Search for the cell housing the specified text and yield its [x, y] center coordinate. 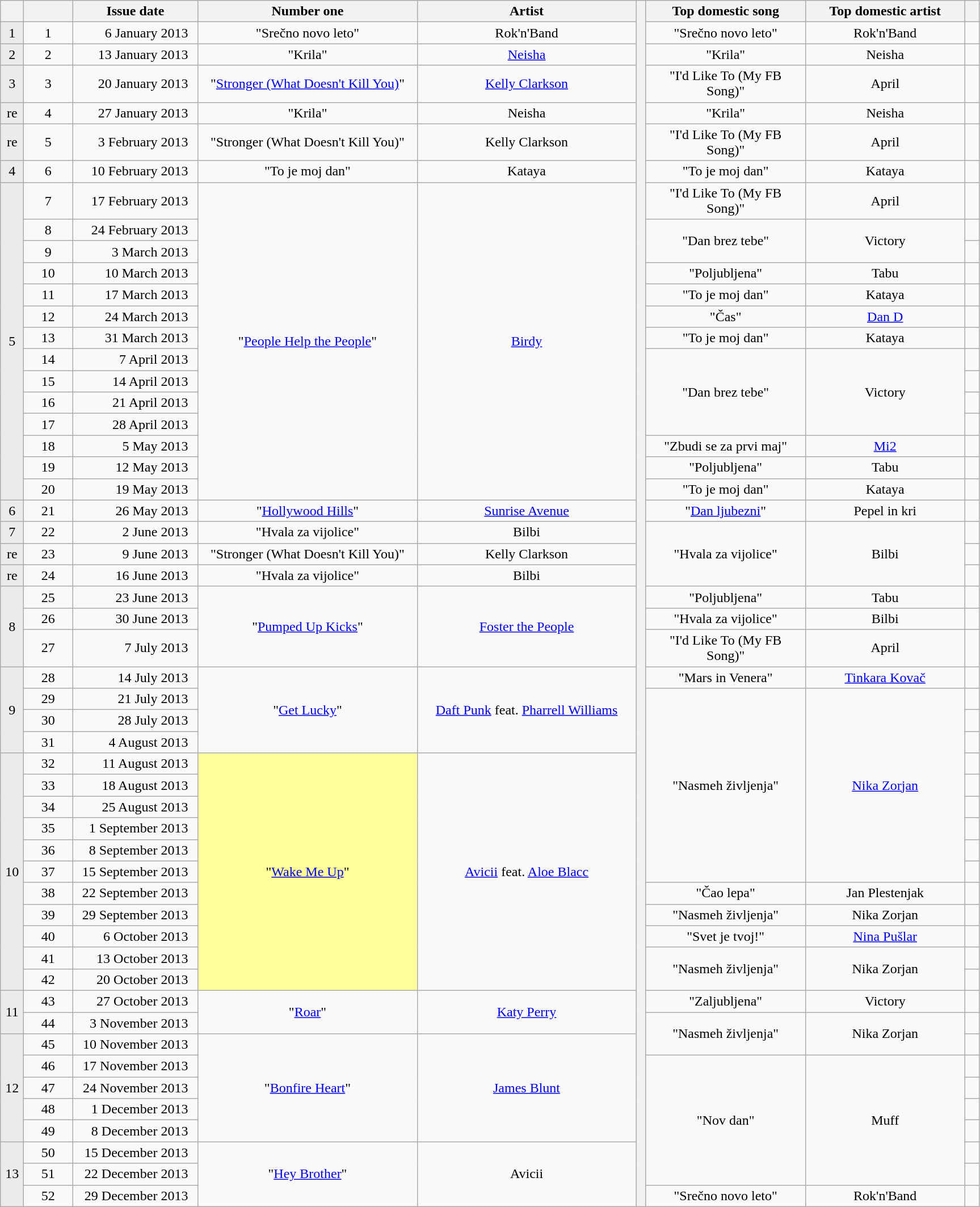
41 [48, 958]
13 January 2013 [135, 54]
48 [48, 1109]
31 March 2013 [135, 338]
6 January 2013 [135, 33]
51 [48, 1174]
"Get Lucky" [308, 709]
49 [48, 1131]
Muff [885, 1120]
8 December 2013 [135, 1131]
"People Help the People" [308, 341]
27 January 2013 [135, 113]
30 [48, 721]
Tinkara Kovač [885, 677]
24 February 2013 [135, 230]
26 [48, 619]
34 [48, 807]
26 May 2013 [135, 511]
10 November 2013 [135, 1045]
17 February 2013 [135, 201]
5 May 2013 [135, 446]
Mi2 [885, 446]
22 [48, 532]
38 [48, 893]
Artist [527, 11]
7 July 2013 [135, 648]
3 March 2013 [135, 251]
24 November 2013 [135, 1088]
28 July 2013 [135, 721]
14 July 2013 [135, 677]
"Roar" [308, 1012]
30 June 2013 [135, 619]
14 [48, 360]
33 [48, 785]
42 [48, 979]
Avicii feat. Aloe Blacc [527, 872]
8 September 2013 [135, 850]
28 April 2013 [135, 424]
37 [48, 872]
19 May 2013 [135, 489]
31 [48, 742]
3 February 2013 [135, 142]
24 [48, 575]
James Blunt [527, 1088]
Top domestic song [725, 11]
10 February 2013 [135, 171]
Top domestic artist [885, 11]
47 [48, 1088]
"Wake Me Up" [308, 872]
3 November 2013 [135, 1023]
"Zbudi se za prvi maj" [725, 446]
Daft Punk feat. Pharrell Williams [527, 709]
15 [48, 381]
14 April 2013 [135, 381]
45 [48, 1045]
22 September 2013 [135, 893]
Sunrise Avenue [527, 511]
35 [48, 829]
4 August 2013 [135, 742]
10 March 2013 [135, 273]
27 October 2013 [135, 1001]
19 [48, 468]
Avicii [527, 1174]
Katy Perry [527, 1012]
"Čas" [725, 316]
11 August 2013 [135, 764]
"Pumped Up Kicks" [308, 626]
16 [48, 403]
50 [48, 1153]
23 [48, 554]
12 May 2013 [135, 468]
20 [48, 489]
29 September 2013 [135, 915]
15 September 2013 [135, 872]
43 [48, 1001]
36 [48, 850]
1 September 2013 [135, 829]
"Svet je tvoj!" [725, 936]
1 December 2013 [135, 1109]
21 July 2013 [135, 699]
"Zaljubljena" [725, 1001]
18 August 2013 [135, 785]
Jan Plestenjak [885, 893]
17 March 2013 [135, 295]
27 [48, 648]
23 June 2013 [135, 597]
17 November 2013 [135, 1066]
Pepel in kri [885, 511]
21 April 2013 [135, 403]
52 [48, 1196]
21 [48, 511]
17 [48, 424]
"Mars in Venera" [725, 677]
Number one [308, 11]
"Nov dan" [725, 1120]
Birdy [527, 341]
16 June 2013 [135, 575]
39 [48, 915]
7 April 2013 [135, 360]
22 December 2013 [135, 1174]
44 [48, 1023]
9 June 2013 [135, 554]
29 [48, 699]
13 October 2013 [135, 958]
20 January 2013 [135, 84]
6 October 2013 [135, 936]
20 October 2013 [135, 979]
32 [48, 764]
"Čao lepa" [725, 893]
"Hey Brother" [308, 1174]
24 March 2013 [135, 316]
2 June 2013 [135, 532]
18 [48, 446]
40 [48, 936]
Dan D [885, 316]
28 [48, 677]
15 December 2013 [135, 1153]
"Dan ljubezni" [725, 511]
25 [48, 597]
Issue date [135, 11]
"Bonfire Heart" [308, 1088]
25 August 2013 [135, 807]
Foster the People [527, 626]
46 [48, 1066]
29 December 2013 [135, 1196]
Nina Pušlar [885, 936]
"Hollywood Hills" [308, 511]
